Determine the (x, y) coordinate at the center of the cell enclosing the given text.  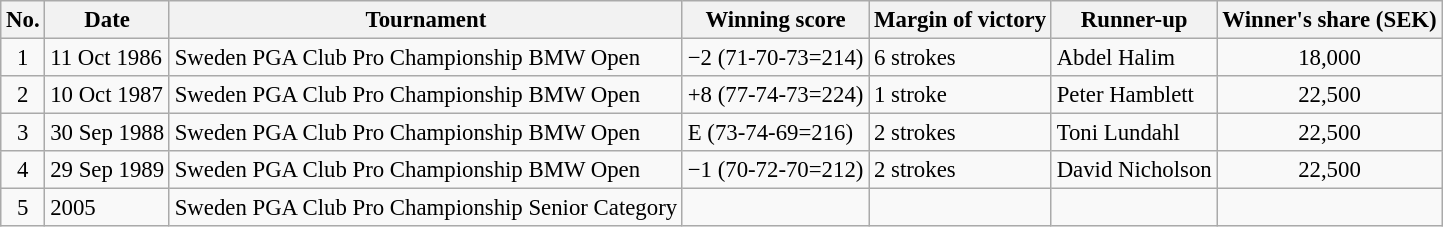
29 Sep 1989 (107, 170)
Winning score (775, 20)
18,000 (1330, 58)
−1 (70-72-70=212) (775, 170)
5 (23, 208)
11 Oct 1986 (107, 58)
Margin of victory (960, 20)
30 Sep 1988 (107, 133)
2 (23, 95)
6 strokes (960, 58)
1 (23, 58)
4 (23, 170)
−2 (71-70-73=214) (775, 58)
Runner-up (1134, 20)
1 stroke (960, 95)
Abdel Halim (1134, 58)
Date (107, 20)
Toni Lundahl (1134, 133)
E (73-74-69=216) (775, 133)
Sweden PGA Club Pro Championship Senior Category (426, 208)
No. (23, 20)
Peter Hamblett (1134, 95)
Winner's share (SEK) (1330, 20)
+8 (77-74-73=224) (775, 95)
David Nicholson (1134, 170)
3 (23, 133)
2005 (107, 208)
10 Oct 1987 (107, 95)
Tournament (426, 20)
